Return the [X, Y] coordinate for the center point of the cell that contains the specified text.  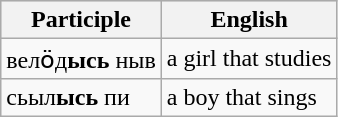
сьылысь пи [81, 97]
велӧдысь ныв [81, 59]
Participle [81, 20]
a girl that studies [249, 59]
a boy that sings [249, 97]
English [249, 20]
